Return [x, y] of the center of cell containing provided text 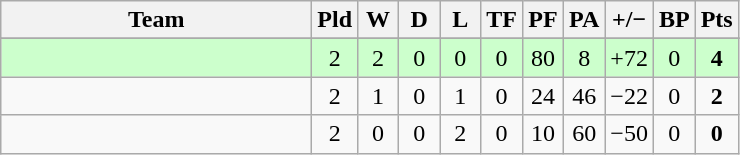
8 [584, 58]
4 [716, 58]
Pld [335, 20]
L [460, 20]
10 [542, 134]
TF [502, 20]
46 [584, 96]
W [378, 20]
D [420, 20]
Team [156, 20]
+72 [630, 58]
24 [542, 96]
60 [584, 134]
−22 [630, 96]
BP [674, 20]
PA [584, 20]
PF [542, 20]
−50 [630, 134]
Pts [716, 20]
+/− [630, 20]
80 [542, 58]
